Capture the cell that displays the provided text and extract its [X, Y] central coordinate. 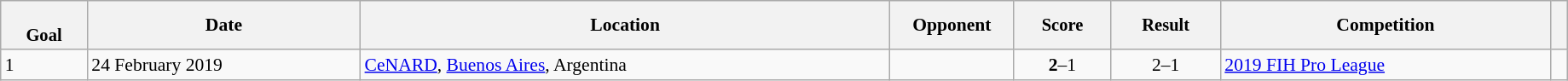
Score [1062, 26]
Location [626, 26]
Result [1166, 26]
24 February 2019 [223, 66]
Goal [44, 26]
Opponent [952, 26]
CeNARD, Buenos Aires, Argentina [626, 66]
Date [223, 26]
2019 FIH Pro League [1385, 66]
Competition [1385, 26]
1 [44, 66]
